Capture the cell that displays the provided text and extract its [X, Y] central coordinate. 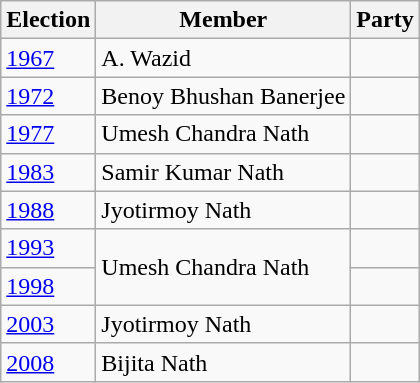
1983 [48, 172]
1998 [48, 286]
1993 [48, 248]
Samir Kumar Nath [224, 172]
1972 [48, 96]
Party [385, 20]
Member [224, 20]
Bijita Nath [224, 362]
Benoy Bhushan Banerjee [224, 96]
Election [48, 20]
1977 [48, 134]
2003 [48, 324]
1988 [48, 210]
A. Wazid [224, 58]
2008 [48, 362]
1967 [48, 58]
